Search for the cell housing the specified text and yield its (X, Y) center coordinate. 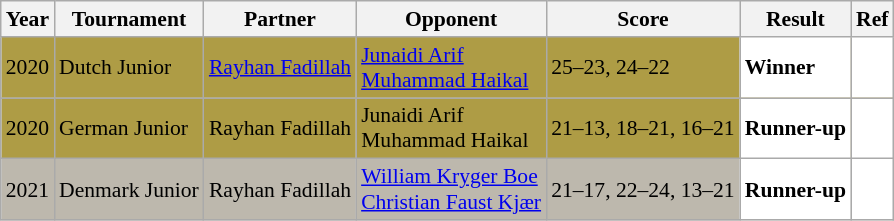
2021 (28, 190)
Denmark Junior (129, 190)
Tournament (129, 19)
Dutch Junior (129, 68)
Winner (796, 68)
German Junior (129, 128)
21–17, 22–24, 13–21 (643, 190)
25–23, 24–22 (643, 68)
Ref (872, 19)
Year (28, 19)
Opponent (451, 19)
Result (796, 19)
William Kryger Boe Christian Faust Kjær (451, 190)
21–13, 18–21, 16–21 (643, 128)
Partner (280, 19)
Score (643, 19)
